Output the [X, Y] coordinate of the center of the cell containing the given text.  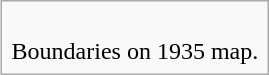
Boundaries on 1935 map. [135, 38]
